Locate the cell with the specified text and output its (x, y) center coordinate. 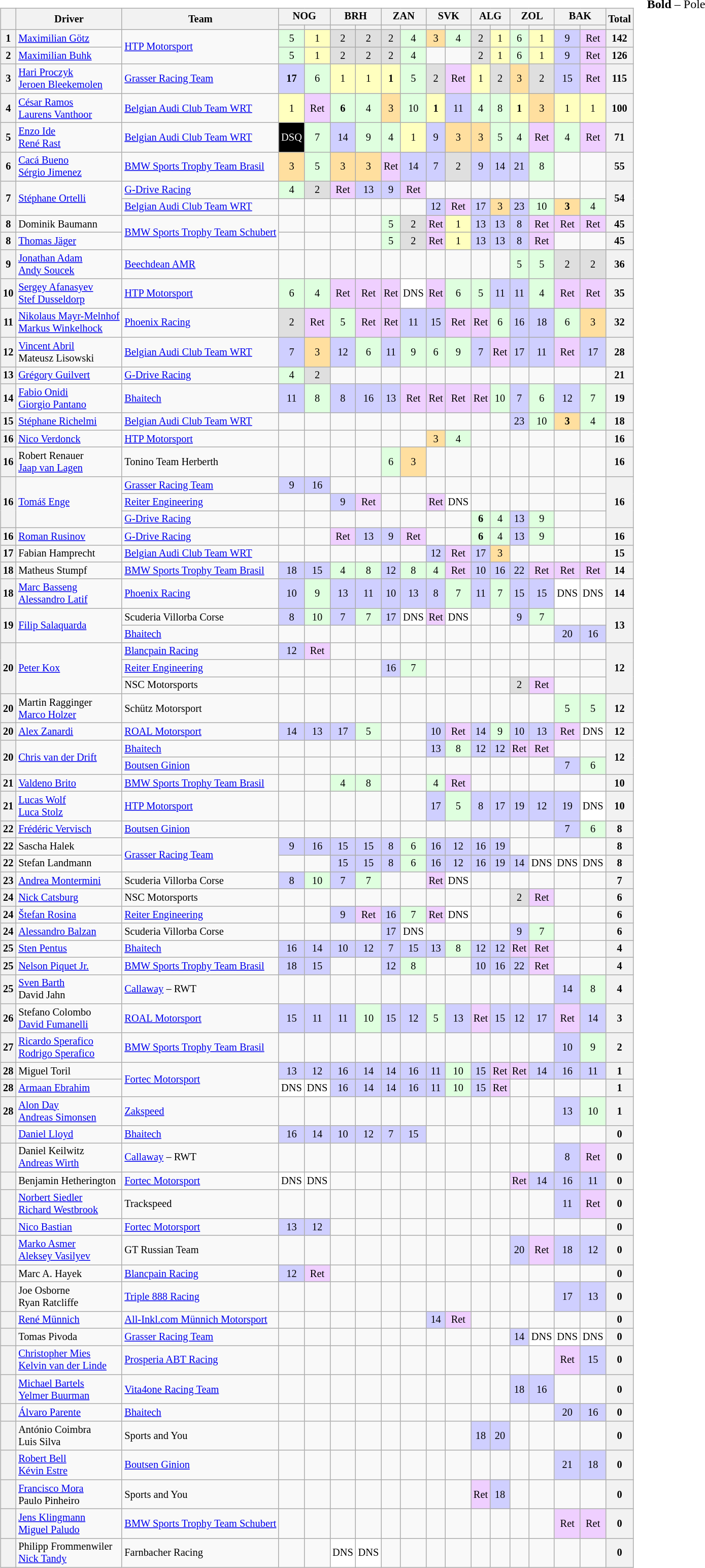
Tonino Team Herberth (200, 462)
Sven Barth David Jahn (69, 989)
Sten Pentus (69, 949)
54 (619, 198)
32 (619, 323)
71 (619, 138)
Enzo Ide René Rast (69, 138)
BRH (355, 17)
Valdeno Brito (69, 783)
27 (8, 1048)
Andrea Montermini (69, 880)
Sascha Halek (69, 846)
Beechdean AMR (200, 265)
Miguel Toril (69, 1071)
Alessandro Balzan (69, 932)
Jens Klingmann Miguel Paludo (69, 1524)
Nelson Piquet Jr. (69, 966)
Armaan Ebrahim (69, 1088)
Philipp Frommenwiler Nick Tandy (69, 1553)
Sergey Afanasyev Stef Dusseldorp (69, 293)
Filip Salaquarda (69, 626)
NOG (305, 17)
Prosperia ABT Racing (200, 1360)
All-Inkl.com Münnich Motorsport (200, 1320)
Grégory Guilvert (69, 375)
Maximilian Buhk (69, 56)
GT Russian Team (200, 1250)
Driver (69, 19)
SVK (449, 17)
Christopher Mies Kelvin van der Linde (69, 1360)
Roman Rusinov (69, 536)
Nikolaus Mayr-Melnhof Markus Winkelhock (69, 323)
César Ramos Laurens Vanthoor (69, 108)
Tomáš Enge (69, 502)
Frédéric Vervisch (69, 829)
Ricardo Sperafico Rodrigo Sperafico (69, 1048)
Francisco Mora Paulo Pinheiro (69, 1494)
Tomas Pivoda (69, 1337)
Alex Zanardi (69, 732)
Farnbacher Racing (200, 1553)
36 (619, 265)
Chris van der Drift (69, 758)
Marc Basseng Alessandro Latif (69, 594)
Triple 888 Racing (200, 1297)
Fabian Hamprecht (69, 553)
Team (200, 19)
Nico Bastian (69, 1227)
115 (619, 79)
Norbert Siedler Richard Westbrook (69, 1204)
Fabio Onidi Giorgio Pantano (69, 399)
Trackspeed (200, 1204)
Hari Proczyk Jeroen Bleekemolen (69, 79)
Marc A. Hayek (69, 1273)
100 (619, 108)
Zakspeed (200, 1111)
35 (619, 293)
ZOL (532, 17)
BAK (580, 17)
Stefano Colombo David Fumanelli (69, 1019)
Thomas Jäger (69, 241)
Vincent Abril Mateusz Lisowski (69, 352)
Stéphane Richelmi (69, 421)
Maximilian Götz (69, 39)
Nick Catsburg (69, 898)
Stéphane Ortelli (69, 198)
Martin Ragginger Marco Holzer (69, 708)
142 (619, 39)
Matheus Stumpf (69, 571)
55 (619, 167)
Joe Osborne Ryan Ratcliffe (69, 1297)
Cacá Bueno Sérgio Jimenez (69, 167)
Total (619, 19)
Peter Kox (69, 668)
Lucas Wolf Luca Stolz (69, 806)
Jonathan Adam Andy Soucek (69, 265)
René Münnich (69, 1320)
Michael Bartels Yelmer Buurman (69, 1389)
126 (619, 56)
ZAN (404, 17)
Dominik Baumann (69, 224)
Daniel Lloyd (69, 1134)
DSQ (291, 138)
Nico Verdonck (69, 439)
Stefan Landmann (69, 864)
Robert Bell Kévin Estre (69, 1465)
Robert Renauer Jaap van Lagen (69, 462)
ALG (490, 17)
António Coimbra Luis Silva (69, 1436)
Marko Asmer Aleksey Vasilyev (69, 1250)
Alon Day Andreas Simonsen (69, 1111)
Štefan Rosina (69, 915)
Daniel Keilwitz Andreas Wirth (69, 1158)
Vita4one Racing Team (200, 1389)
Álvaro Parente (69, 1413)
Benjamin Hetherington (69, 1181)
26 (8, 1019)
Schütz Motorsport (200, 708)
